Locate the cell with the specified text and output its [X, Y] center coordinate. 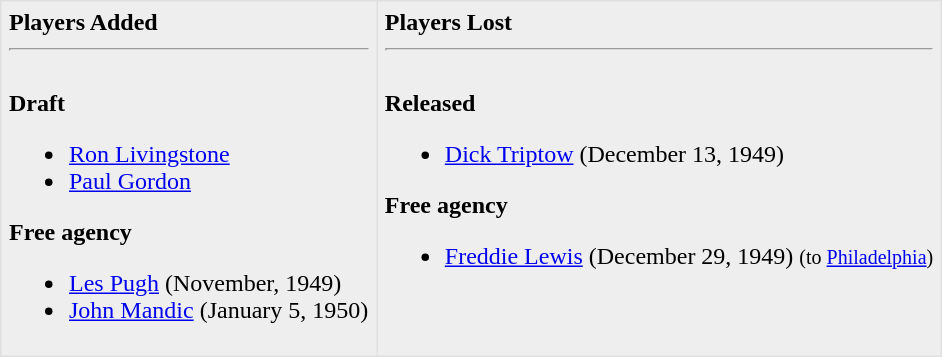
Players Added DraftRon LivingstonePaul GordonFree agencyLes Pugh (November, 1949)John Mandic (January 5, 1950) [189, 179]
Players Lost ReleasedDick Triptow (December 13, 1949)Free agencyFreddie Lewis (December 29, 1949) (to Philadelphia) [660, 179]
